Find where the given text appears and provide that cell's center as (x, y) coordinate. 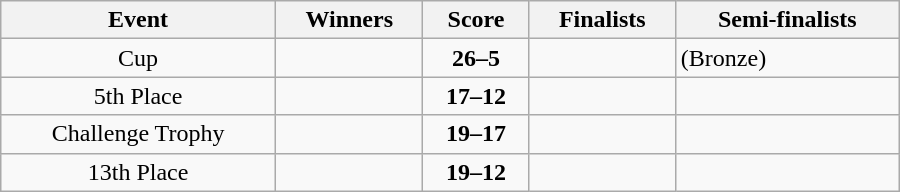
19–17 (476, 134)
5th Place (138, 96)
13th Place (138, 172)
Event (138, 20)
Score (476, 20)
(Bronze) (787, 58)
26–5 (476, 58)
17–12 (476, 96)
Semi-finalists (787, 20)
Challenge Trophy (138, 134)
19–12 (476, 172)
Winners (348, 20)
Cup (138, 58)
Finalists (602, 20)
